Find where the given text appears and provide that cell's center as [X, Y] coordinate. 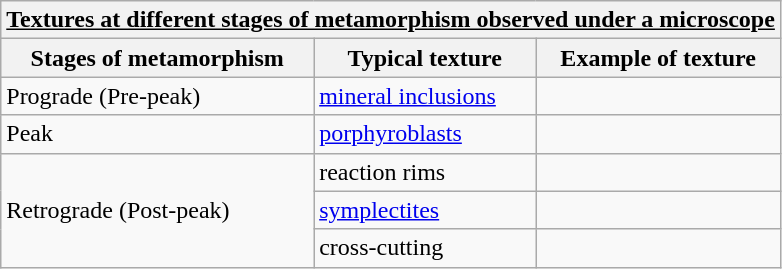
Textures at different stages of metamorphism observed under a microscope [391, 20]
cross-cutting [425, 248]
porphyroblasts [425, 134]
Peak [158, 134]
Example of texture [658, 58]
Typical texture [425, 58]
symplectites [425, 210]
Prograde (Pre-peak) [158, 96]
Retrograde (Post-peak) [158, 210]
mineral inclusions [425, 96]
Stages of metamorphism [158, 58]
reaction rims [425, 172]
